For the text-containing cell, return its midpoint in [X, Y] coordinate format. 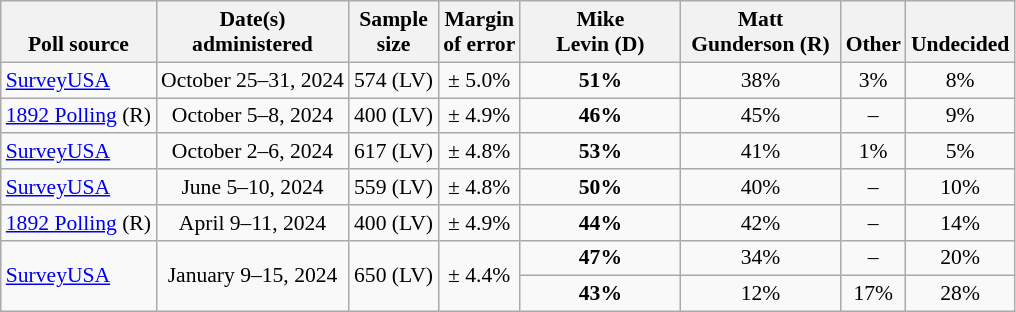
40% [760, 187]
October 2–6, 2024 [252, 152]
53% [600, 152]
650 (LV) [394, 276]
574 (LV) [394, 80]
38% [760, 80]
41% [760, 152]
Undecided [960, 32]
MikeLevin (D) [600, 32]
17% [874, 294]
51% [600, 80]
10% [960, 187]
42% [760, 223]
9% [960, 116]
Other [874, 32]
MattGunderson (R) [760, 32]
Date(s)administered [252, 32]
1% [874, 152]
Poll source [78, 32]
January 9–15, 2024 [252, 276]
3% [874, 80]
12% [760, 294]
14% [960, 223]
617 (LV) [394, 152]
Marginof error [479, 32]
8% [960, 80]
5% [960, 152]
20% [960, 258]
June 5–10, 2024 [252, 187]
Samplesize [394, 32]
50% [600, 187]
45% [760, 116]
± 5.0% [479, 80]
April 9–11, 2024 [252, 223]
43% [600, 294]
559 (LV) [394, 187]
October 25–31, 2024 [252, 80]
44% [600, 223]
46% [600, 116]
47% [600, 258]
± 4.4% [479, 276]
28% [960, 294]
October 5–8, 2024 [252, 116]
34% [760, 258]
